Identify which cell holds the provided text, then report its [x, y] central coordinate. 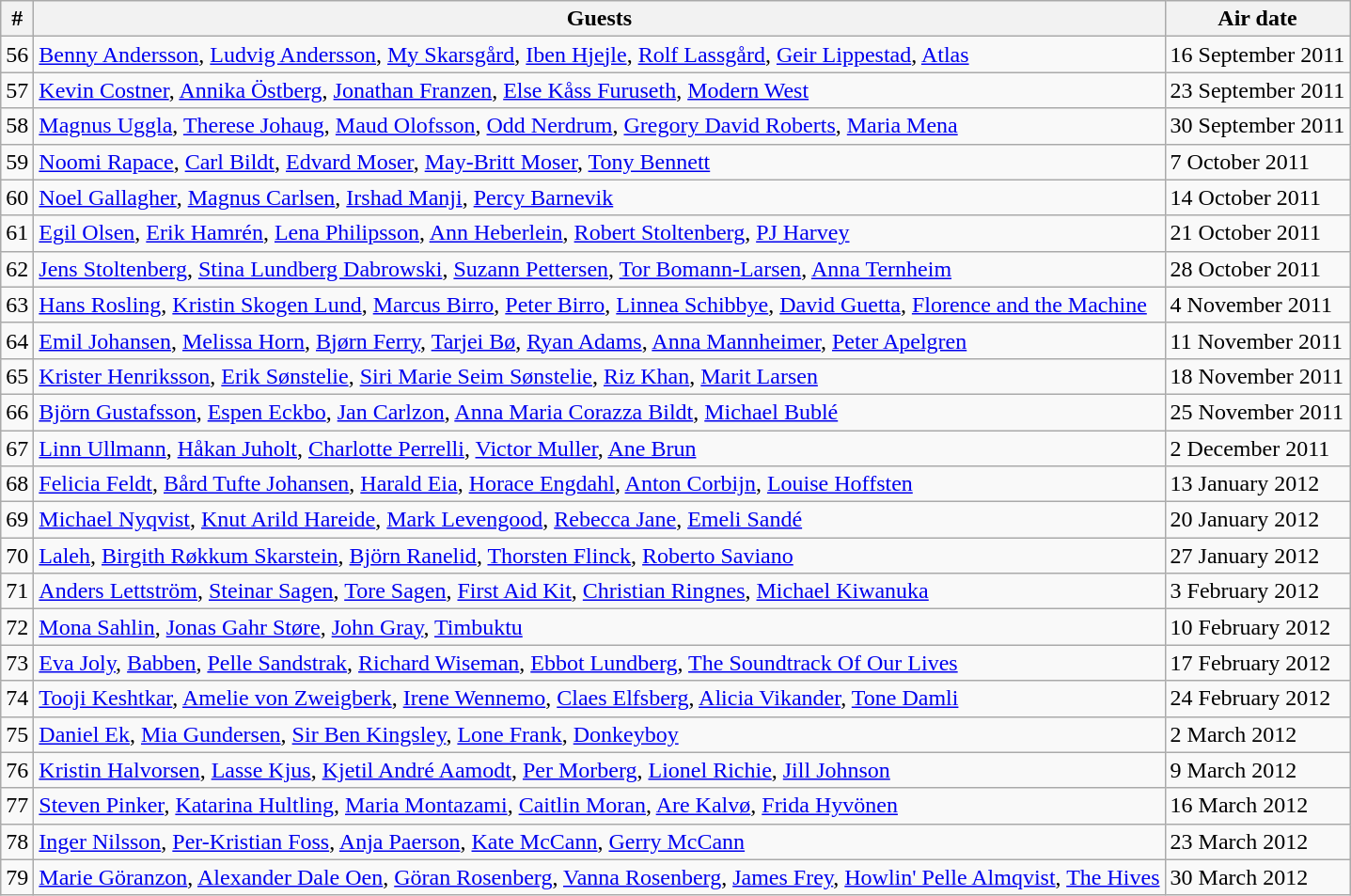
17 February 2012 [1258, 663]
25 November 2011 [1258, 412]
2 March 2012 [1258, 734]
63 [17, 305]
11 November 2011 [1258, 340]
Daniel Ek, Mia Gundersen, Sir Ben Kingsley, Lone Frank, Donkeyboy [600, 734]
Steven Pinker, Katarina Hultling, Maria Montazami, Caitlin Moran, Are Kalvø, Frida Hyvönen [600, 806]
30 March 2012 [1258, 877]
61 [17, 233]
16 September 2011 [1258, 55]
66 [17, 412]
74 [17, 699]
Noel Gallagher, Magnus Carlsen, Irshad Manji, Percy Barnevik [600, 197]
23 September 2011 [1258, 90]
62 [17, 269]
3 February 2012 [1258, 591]
Linn Ullmann, Håkan Juholt, Charlotte Perrelli, Victor Muller, Ane Brun [600, 448]
30 September 2011 [1258, 126]
Krister Henriksson, Erik Sønstelie, Siri Marie Seim Sønstelie, Riz Khan, Marit Larsen [600, 376]
27 January 2012 [1258, 556]
56 [17, 55]
21 October 2011 [1258, 233]
76 [17, 770]
65 [17, 376]
28 October 2011 [1258, 269]
Kristin Halvorsen, Lasse Kjus, Kjetil André Aamodt, Per Morberg, Lionel Richie, Jill Johnson [600, 770]
14 October 2011 [1258, 197]
72 [17, 627]
Inger Nilsson, Per-Kristian Foss, Anja Paerson, Kate McCann, Gerry McCann [600, 841]
13 January 2012 [1258, 484]
4 November 2011 [1258, 305]
Air date [1258, 19]
Kevin Costner, Annika Östberg, Jonathan Franzen, Else Kåss Furuseth, Modern West [600, 90]
Mona Sahlin, Jonas Gahr Støre, John Gray, Timbuktu [600, 627]
24 February 2012 [1258, 699]
67 [17, 448]
Anders Lettström, Steinar Sagen, Tore Sagen, First Aid Kit, Christian Ringnes, Michael Kiwanuka [600, 591]
58 [17, 126]
73 [17, 663]
Egil Olsen, Erik Hamrén, Lena Philipsson, Ann Heberlein, Robert Stoltenberg, PJ Harvey [600, 233]
Jens Stoltenberg, Stina Lundberg Dabrowski, Suzann Pettersen, Tor Bomann-Larsen, Anna Ternheim [600, 269]
57 [17, 90]
20 January 2012 [1258, 520]
Emil Johansen, Melissa Horn, Bjørn Ferry, Tarjei Bø, Ryan Adams, Anna Mannheimer, Peter Apelgren [600, 340]
Hans Rosling, Kristin Skogen Lund, Marcus Birro, Peter Birro, Linnea Schibbye, David Guetta, Florence and the Machine [600, 305]
59 [17, 162]
75 [17, 734]
Laleh, Birgith Røkkum Skarstein, Björn Ranelid, Thorsten Flinck, Roberto Saviano [600, 556]
Benny Andersson, Ludvig Andersson, My Skarsgård, Iben Hjejle, Rolf Lassgård, Geir Lippestad, Atlas [600, 55]
Marie Göranzon, Alexander Dale Oen, Göran Rosenberg, Vanna Rosenberg, James Frey, Howlin' Pelle Almqvist, The Hives [600, 877]
2 December 2011 [1258, 448]
Tooji Keshtkar, Amelie von Zweigberk, Irene Wennemo, Claes Elfsberg, Alicia Vikander, Tone Damli [600, 699]
Michael Nyqvist, Knut Arild Hareide, Mark Levengood, Rebecca Jane, Emeli Sandé [600, 520]
10 February 2012 [1258, 627]
23 March 2012 [1258, 841]
64 [17, 340]
Eva Joly, Babben, Pelle Sandstrak, Richard Wiseman, Ebbot Lundberg, The Soundtrack Of Our Lives [600, 663]
60 [17, 197]
Magnus Uggla, Therese Johaug, Maud Olofsson, Odd Nerdrum, Gregory David Roberts, Maria Mena [600, 126]
Guests [600, 19]
# [17, 19]
Björn Gustafsson, Espen Eckbo, Jan Carlzon, Anna Maria Corazza Bildt, Michael Bublé [600, 412]
79 [17, 877]
Felicia Feldt, Bård Tufte Johansen, Harald Eia, Horace Engdahl, Anton Corbijn, Louise Hoffsten [600, 484]
70 [17, 556]
Noomi Rapace, Carl Bildt, Edvard Moser, May-Britt Moser, Tony Bennett [600, 162]
78 [17, 841]
18 November 2011 [1258, 376]
16 March 2012 [1258, 806]
7 October 2011 [1258, 162]
68 [17, 484]
77 [17, 806]
71 [17, 591]
9 March 2012 [1258, 770]
69 [17, 520]
